From the cell containing the given text, extract its center point as (x, y) coordinate. 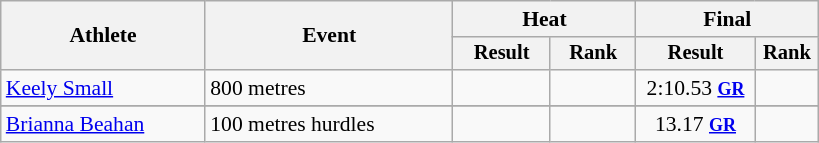
Athlete (104, 36)
800 metres (329, 88)
Heat (544, 19)
Keely Small (104, 88)
Brianna Beahan (104, 124)
Final (728, 19)
2:10.53 GR (696, 88)
Event (329, 36)
13.17 GR (696, 124)
100 metres hurdles (329, 124)
